Return [x, y] of the center of cell containing provided text 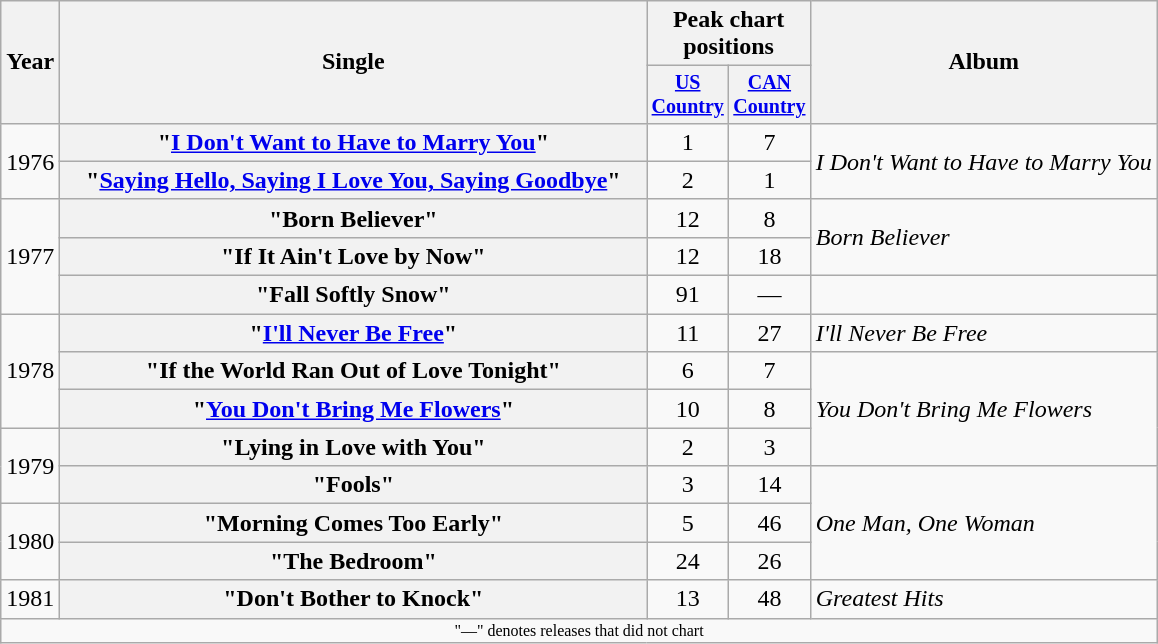
Born Believer [984, 237]
"Born Believer" [354, 218]
"Fall Softly Snow" [354, 295]
"Lying in Love with You" [354, 447]
Single [354, 62]
"I Don't Want to Have to Marry You" [354, 142]
27 [770, 333]
One Man, One Woman [984, 523]
You Don't Bring Me Flowers [984, 409]
26 [770, 561]
1980 [30, 542]
"Fools" [354, 485]
"The Bedroom" [354, 561]
"Saying Hello, Saying I Love You, Saying Goodbye" [354, 180]
"If It Ain't Love by Now" [354, 256]
"Morning Comes Too Early" [354, 523]
Album [984, 62]
1977 [30, 256]
"You Don't Bring Me Flowers" [354, 409]
"If the World Ran Out of Love Tonight" [354, 371]
1978 [30, 371]
10 [688, 409]
11 [688, 333]
1979 [30, 466]
"I'll Never Be Free" [354, 333]
Greatest Hits [984, 599]
"—" denotes releases that did not chart [580, 630]
I Don't Want to Have to Marry You [984, 161]
CAN Country [770, 94]
18 [770, 256]
46 [770, 523]
14 [770, 485]
I'll Never Be Free [984, 333]
Year [30, 62]
24 [688, 561]
1976 [30, 161]
48 [770, 599]
13 [688, 599]
1981 [30, 599]
Peak chartpositions [728, 34]
91 [688, 295]
— [770, 295]
5 [688, 523]
US Country [688, 94]
6 [688, 371]
"Don't Bother to Knock" [354, 599]
